Search for the cell housing the specified text and yield its (X, Y) center coordinate. 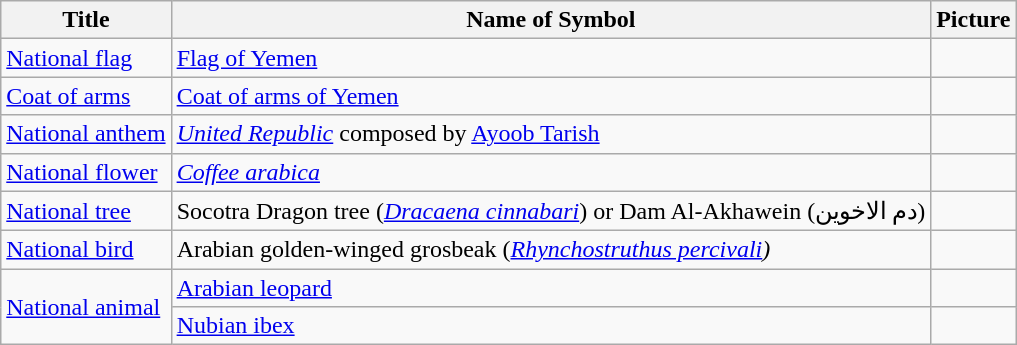
Socotra Dragon tree (Dracaena cinnabari) or Dam Al-Akhawein (دم الاخوين) (551, 211)
Coat of arms (86, 96)
Picture (974, 20)
United Republic composed by Ayoob Tarish (551, 134)
Flag of Yemen (551, 58)
Nubian ibex (551, 326)
Coat of arms of Yemen (551, 96)
National anthem (86, 134)
National flower (86, 172)
Name of Symbol (551, 20)
Coffee arabica (551, 172)
National animal (86, 307)
Arabian leopard (551, 288)
National flag (86, 58)
Arabian golden-winged grosbeak (Rhynchostruthus percivali) (551, 250)
Title (86, 20)
National bird (86, 250)
National tree (86, 211)
